Locate the cell with the specified text and output its (X, Y) center coordinate. 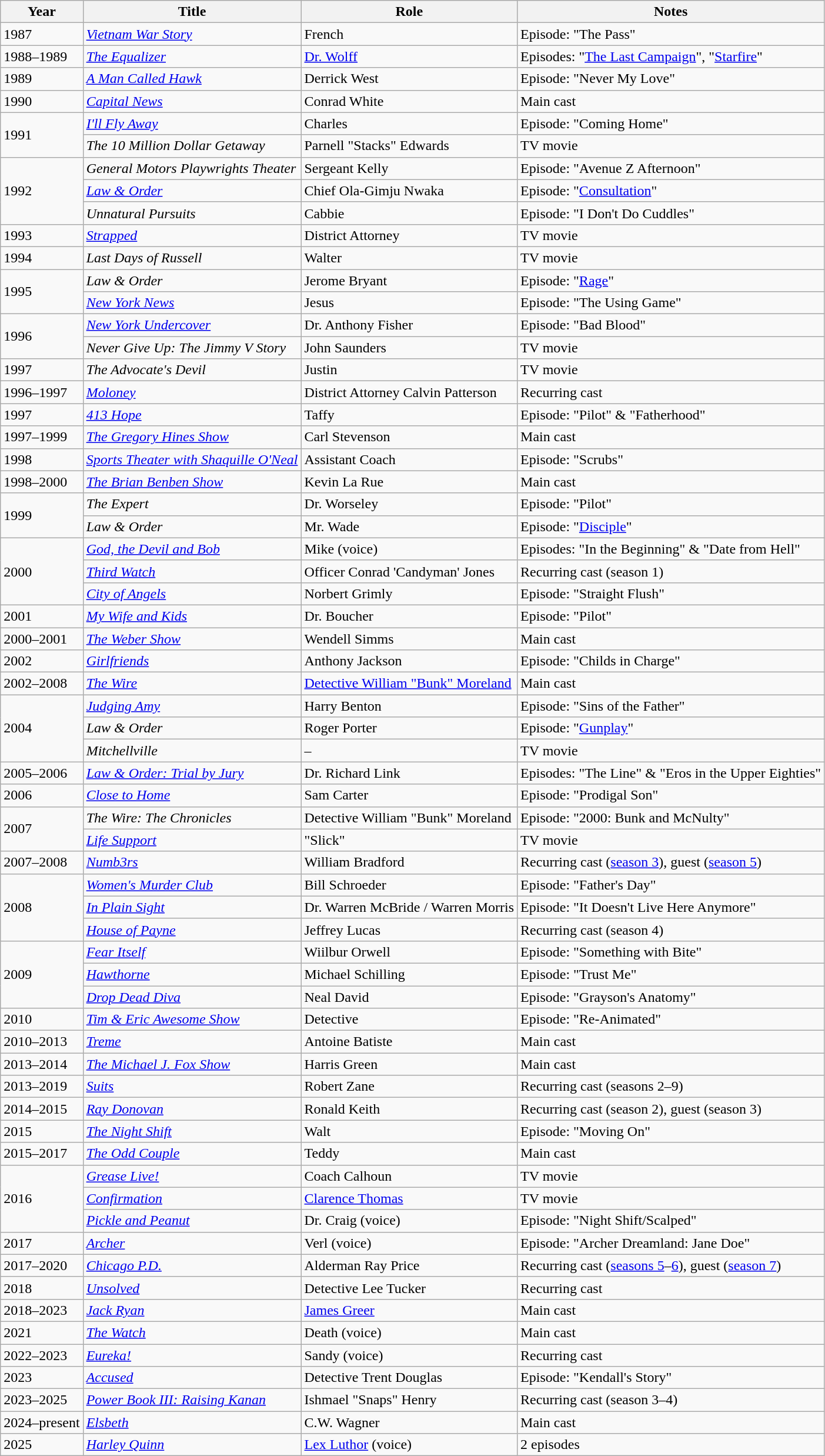
City of Angels (192, 594)
Antoine Batiste (409, 1042)
Recurring cast (seasons 5–6), guest (season 7) (671, 1265)
Episode: "It Doesn't Live Here Anymore" (671, 907)
Walt (409, 1131)
Derrick West (409, 79)
A Man Called Hawk (192, 79)
Jerome Bryant (409, 281)
Dr. Boucher (409, 616)
New York News (192, 303)
Kevin La Rue (409, 482)
Episode: "Night Shift/Scalped" (671, 1221)
Drop Dead Diva (192, 997)
Mike (voice) (409, 549)
Dr. Anthony Fisher (409, 325)
Episode: "Never My Love" (671, 79)
2018 (42, 1288)
Dr. Richard Link (409, 773)
Judging Amy (192, 706)
1990 (42, 101)
Never Give Up: The Jimmy V Story (192, 348)
2010 (42, 1019)
Alderman Ray Price (409, 1265)
Strapped (192, 235)
I'll Fly Away (192, 124)
Jack Ryan (192, 1310)
Detective Lee Tucker (409, 1288)
Carl Stevenson (409, 437)
Verl (voice) (409, 1243)
New York Undercover (192, 325)
Sam Carter (409, 795)
Tim & Eric Awesome Show (192, 1019)
Mr. Wade (409, 527)
Recurring cast (season 3), guest (season 5) (671, 862)
Vietnam War Story (192, 34)
1999 (42, 515)
Roger Porter (409, 728)
Sandy (voice) (409, 1355)
2015–2017 (42, 1154)
Third Watch (192, 571)
Episode: "2000: Bunk and McNulty" (671, 818)
Ronald Keith (409, 1109)
Recurring cast (season 3–4) (671, 1400)
2014–2015 (42, 1109)
2022–2023 (42, 1355)
Recurring cast (season 2), guest (season 3) (671, 1109)
Episode: "Straight Flush" (671, 594)
Teddy (409, 1154)
Harley Quinn (192, 1445)
Episode: "Gunplay" (671, 728)
C.W. Wagner (409, 1422)
Accused (192, 1378)
Law & Order: Trial by Jury (192, 773)
Episode: "Coming Home" (671, 124)
The Odd Couple (192, 1154)
2013–2014 (42, 1064)
Women's Murder Club (192, 885)
Capital News (192, 101)
The Brian Benben Show (192, 482)
Pickle and Peanut (192, 1221)
Last Days of Russell (192, 258)
Ishmael "Snaps" Henry (409, 1400)
Episode: "I Don't Do Cuddles" (671, 213)
Dr. Warren McBride / Warren Morris (409, 907)
Episode: "Archer Dreamland: Jane Doe" (671, 1243)
Grease Live! (192, 1176)
Suits (192, 1087)
Hawthorne (192, 974)
Death (voice) (409, 1332)
2024–present (42, 1422)
Archer (192, 1243)
2002–2008 (42, 684)
1998 (42, 459)
Elsbeth (192, 1422)
2006 (42, 795)
1998–2000 (42, 482)
Bill Schroeder (409, 885)
The Gregory Hines Show (192, 437)
Episode: "Prodigal Son" (671, 795)
Close to Home (192, 795)
Anthony Jackson (409, 661)
Episode: "Bad Blood" (671, 325)
2017 (42, 1243)
The Wire (192, 684)
William Bradford (409, 862)
Dr. Worseley (409, 504)
Unsolved (192, 1288)
1996–1997 (42, 392)
2007–2008 (42, 862)
Neal David (409, 997)
The Equalizer (192, 56)
Sergeant Kelly (409, 168)
Justin (409, 370)
Norbert Grimly (409, 594)
2000–2001 (42, 638)
Episode: "Sins of the Father" (671, 706)
French (409, 34)
Chief Ola-Gimju Nwaka (409, 191)
2021 (42, 1332)
Parnell "Stacks" Edwards (409, 146)
1997–1999 (42, 437)
2004 (42, 728)
Episode: "Pilot" & "Fatherhood" (671, 415)
Episode: "Trust Me" (671, 974)
2009 (42, 974)
The Watch (192, 1332)
1987 (42, 34)
2015 (42, 1131)
2002 (42, 661)
Coach Calhoun (409, 1176)
Role (409, 12)
Episode: "The Using Game" (671, 303)
Michael Schilling (409, 974)
House of Payne (192, 929)
The Weber Show (192, 638)
The Michael J. Fox Show (192, 1064)
Detective Trent Douglas (409, 1378)
Moloney (192, 392)
Fear Itself (192, 952)
2007 (42, 829)
Numb3rs (192, 862)
Recurring cast (seasons 2–9) (671, 1087)
Harry Benton (409, 706)
1993 (42, 235)
Notes (671, 12)
Episode: "Disciple" (671, 527)
Conrad White (409, 101)
2000 (42, 571)
"Slick" (409, 840)
Robert Zane (409, 1087)
Episode: "Avenue Z Afternoon" (671, 168)
Treme (192, 1042)
Officer Conrad 'Candyman' Jones (409, 571)
2010–2013 (42, 1042)
2008 (42, 907)
Episodes: "The Last Campaign", "Starfire" (671, 56)
The Night Shift (192, 1131)
James Greer (409, 1310)
Taffy (409, 415)
Year (42, 12)
Episode: "Scrubs" (671, 459)
Episodes: "The Line" & "Eros in the Upper Eighties" (671, 773)
The 10 Million Dollar Getaway (192, 146)
Episode: "Re-Animated" (671, 1019)
Charles (409, 124)
1992 (42, 191)
2016 (42, 1198)
Episode: "Something with Bite" (671, 952)
Episode: "Father's Day" (671, 885)
Episode: "Kendall's Story" (671, 1378)
The Wire: The Chronicles (192, 818)
Detective (409, 1019)
1996 (42, 336)
Mitchellville (192, 751)
District Attorney Calvin Patterson (409, 392)
1995 (42, 292)
Confirmation (192, 1198)
Ray Donovan (192, 1109)
Recurring cast (season 4) (671, 929)
Clarence Thomas (409, 1198)
God, the Devil and Bob (192, 549)
Recurring cast (season 1) (671, 571)
Dr. Craig (voice) (409, 1221)
My Wife and Kids (192, 616)
Jeffrey Lucas (409, 929)
Jesus (409, 303)
Wiilbur Orwell (409, 952)
Episode: "Consultation" (671, 191)
Girlfriends (192, 661)
2018–2023 (42, 1310)
The Advocate's Devil (192, 370)
Chicago P.D. (192, 1265)
Episodes: "In the Beginning" & "Date from Hell" (671, 549)
Wendell Simms (409, 638)
1994 (42, 258)
2017–2020 (42, 1265)
District Attorney (409, 235)
General Motors Playwrights Theater (192, 168)
2 episodes (671, 1445)
2013–2019 (42, 1087)
In Plain Sight (192, 907)
Unnatural Pursuits (192, 213)
Episode: "The Pass" (671, 34)
The Expert (192, 504)
2023 (42, 1378)
Title (192, 12)
1989 (42, 79)
Harris Green (409, 1064)
413 Hope (192, 415)
1988–1989 (42, 56)
Life Support (192, 840)
Cabbie (409, 213)
2025 (42, 1445)
Power Book III: Raising Kanan (192, 1400)
John Saunders (409, 348)
Episode: "Moving On" (671, 1131)
Walter (409, 258)
Episode: "Rage" (671, 281)
2023–2025 (42, 1400)
Lex Luthor (voice) (409, 1445)
2005–2006 (42, 773)
Assistant Coach (409, 459)
– (409, 751)
Eureka! (192, 1355)
Sports Theater with Shaquille O'Neal (192, 459)
Episode: "Childs in Charge" (671, 661)
2001 (42, 616)
1991 (42, 135)
Dr. Wolff (409, 56)
Episode: "Grayson's Anatomy" (671, 997)
